Provide the [X, Y] coordinate of the cell's center where the given text is located.  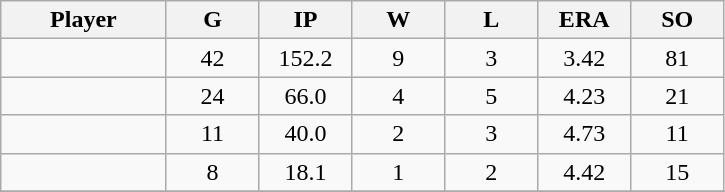
24 [212, 96]
W [398, 20]
40.0 [306, 134]
4.23 [584, 96]
IP [306, 20]
1 [398, 172]
4 [398, 96]
9 [398, 58]
18.1 [306, 172]
4.42 [584, 172]
5 [492, 96]
152.2 [306, 58]
G [212, 20]
42 [212, 58]
21 [678, 96]
4.73 [584, 134]
81 [678, 58]
SO [678, 20]
15 [678, 172]
66.0 [306, 96]
Player [84, 20]
8 [212, 172]
3.42 [584, 58]
ERA [584, 20]
L [492, 20]
